Determine the (X, Y) coordinate at the center of the cell enclosing the given text.  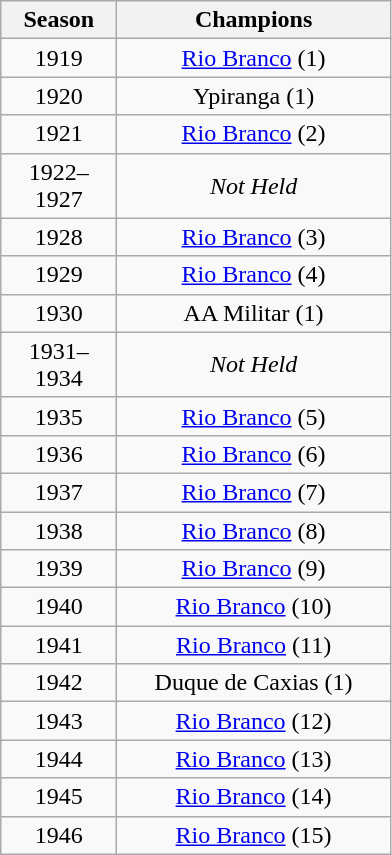
1942 (59, 683)
Rio Branco (7) (254, 492)
AA Militar (1) (254, 313)
Ypiranga (1) (254, 96)
1922–1927 (59, 186)
1936 (59, 454)
Rio Branco (14) (254, 797)
Rio Branco (10) (254, 607)
Rio Branco (6) (254, 454)
1929 (59, 275)
Rio Branco (8) (254, 531)
1945 (59, 797)
1921 (59, 134)
1935 (59, 416)
1931–1934 (59, 364)
Rio Branco (11) (254, 645)
1946 (59, 835)
1940 (59, 607)
Rio Branco (3) (254, 237)
1930 (59, 313)
1943 (59, 721)
Duque de Caxias (1) (254, 683)
1938 (59, 531)
Rio Branco (2) (254, 134)
Rio Branco (13) (254, 759)
1939 (59, 569)
Rio Branco (5) (254, 416)
1944 (59, 759)
Rio Branco (1) (254, 58)
1920 (59, 96)
1928 (59, 237)
Season (59, 20)
1941 (59, 645)
Rio Branco (12) (254, 721)
Rio Branco (4) (254, 275)
Champions (254, 20)
1919 (59, 58)
Rio Branco (9) (254, 569)
Rio Branco (15) (254, 835)
1937 (59, 492)
